Extract the (X, Y) coordinate from the center of the cell holding the provided text.  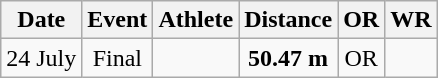
50.47 m (288, 58)
Date (42, 20)
24 July (42, 58)
Event (118, 20)
Final (118, 58)
Athlete (196, 20)
WR (411, 20)
Distance (288, 20)
